Scan for the cell matching the given text and deliver its [x, y] coordinate at center. 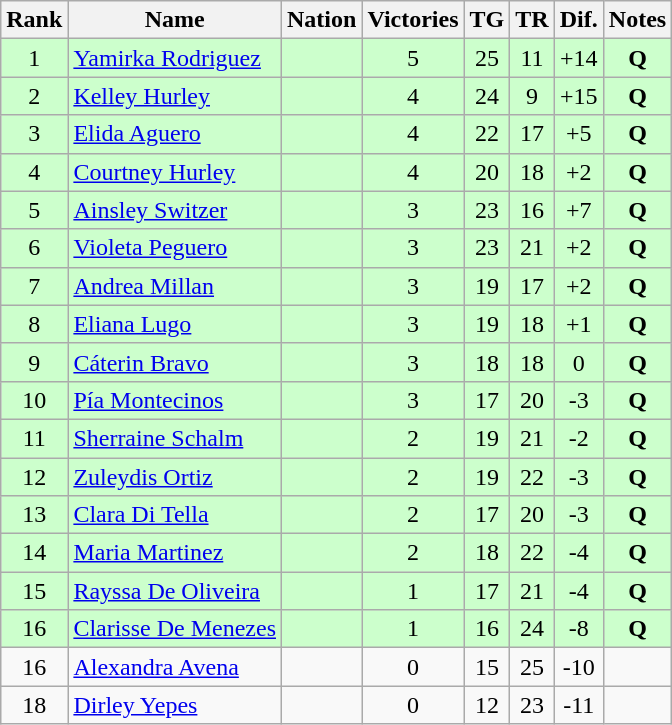
Zuleydis Ortiz [175, 477]
Dif. [578, 20]
+14 [578, 58]
Nation [322, 20]
Notes [637, 20]
7 [34, 286]
Clara Di Tella [175, 515]
Andrea Millan [175, 286]
+7 [578, 210]
Cáterin Bravo [175, 362]
TR [532, 20]
-10 [578, 667]
Eliana Lugo [175, 324]
Kelley Hurley [175, 96]
Rayssa De Oliveira [175, 591]
Pía Montecinos [175, 400]
Maria Martinez [175, 553]
14 [34, 553]
TG [487, 20]
Clarisse De Menezes [175, 629]
Yamirka Rodriguez [175, 58]
Dirley Yepes [175, 705]
Sherraine Schalm [175, 438]
Ainsley Switzer [175, 210]
Violeta Peguero [175, 248]
Courtney Hurley [175, 172]
+1 [578, 324]
-2 [578, 438]
+15 [578, 96]
10 [34, 400]
+5 [578, 134]
8 [34, 324]
Alexandra Avena [175, 667]
Name [175, 20]
Victories [413, 20]
-8 [578, 629]
13 [34, 515]
Elida Aguero [175, 134]
6 [34, 248]
Rank [34, 20]
-11 [578, 705]
